Detect which cell encompasses the target text, then output its [x, y] center coordinate. 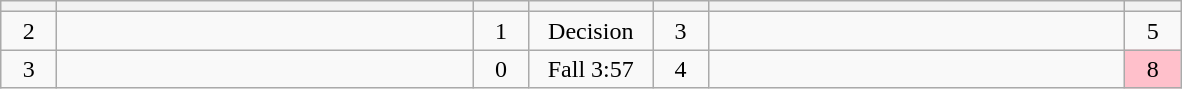
8 [1153, 69]
4 [680, 69]
2 [29, 31]
Decision [591, 31]
1 [501, 31]
Fall 3:57 [591, 69]
5 [1153, 31]
0 [501, 69]
